From the cell containing the given text, extract its center point as [x, y] coordinate. 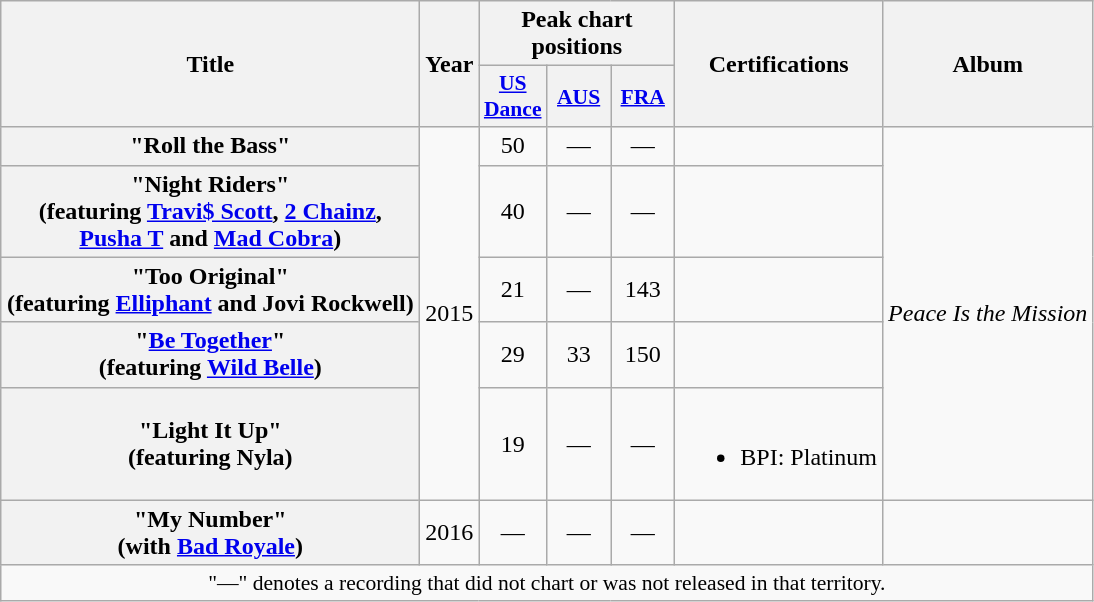
50 [513, 146]
29 [513, 354]
21 [513, 290]
BPI: Platinum [779, 444]
"Light It Up"(featuring Nyla) [210, 444]
33 [579, 354]
40 [513, 211]
"Too Original"(featuring Elliphant and Jovi Rockwell) [210, 290]
Peak chart positions [577, 34]
143 [643, 290]
Peace Is the Mission [988, 314]
"My Number"(with Bad Royale) [210, 532]
"Roll the Bass" [210, 146]
AUS [579, 96]
19 [513, 444]
Title [210, 64]
2015 [450, 314]
Album [988, 64]
150 [643, 354]
USDance [513, 96]
FRA [643, 96]
2016 [450, 532]
"—" denotes a recording that did not chart or was not released in that territory. [547, 583]
"Night Riders"(featuring Travi$ Scott, 2 Chainz, Pusha T and Mad Cobra) [210, 211]
Certifications [779, 64]
"Be Together"(featuring Wild Belle) [210, 354]
Year [450, 64]
